Return [X, Y] of the center of cell containing provided text 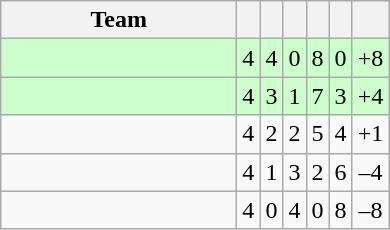
6 [340, 172]
–4 [370, 172]
–8 [370, 210]
+1 [370, 134]
+4 [370, 96]
7 [318, 96]
+8 [370, 58]
Team [119, 20]
5 [318, 134]
